Pinpoint the cell where the given text exists, returning its (X, Y) midpoint coordinate. 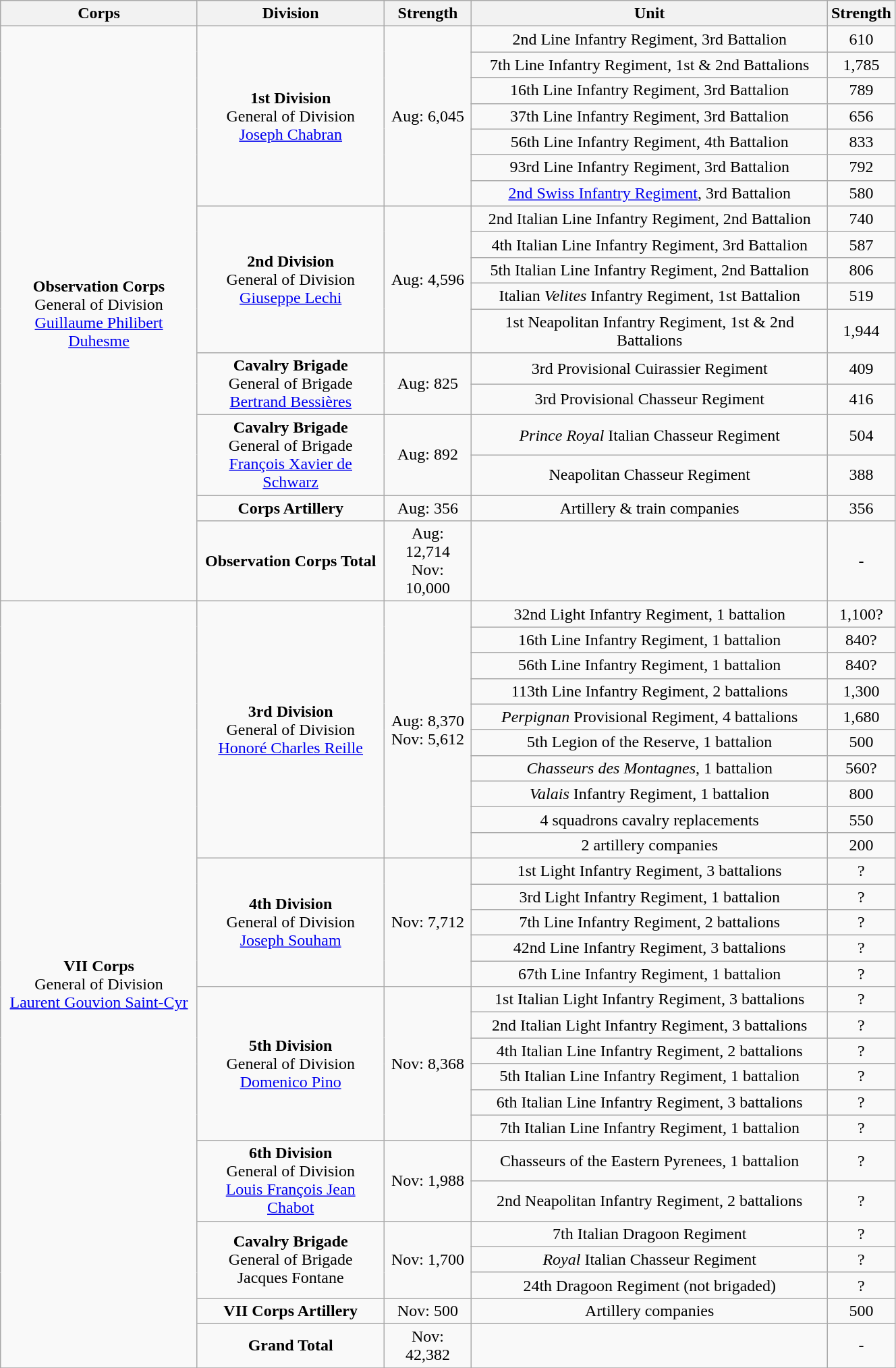
Grand Total (290, 1346)
Nov: 7,712 (428, 922)
56th Line Infantry Regiment, 1 battalion (649, 665)
Division (290, 13)
Cavalry BrigadeGeneral of BrigadeJacques Fontane (290, 1259)
2nd Line Infantry Regiment, 3rd Battalion (649, 39)
113th Line Infantry Regiment, 2 battalions (649, 691)
2nd Italian Light Infantry Regiment, 3 battalions (649, 1025)
37th Line Infantry Regiment, 3rd Battalion (649, 116)
5th Italian Line Infantry Regiment, 2nd Battalion (649, 270)
5th DivisionGeneral of DivisionDomenico Pino (290, 1064)
1st Neapolitan Infantry Regiment, 1st & 2nd Battalions (649, 331)
Valais Infantry Regiment, 1 battalion (649, 794)
1,100? (861, 614)
580 (861, 193)
833 (861, 142)
388 (861, 475)
356 (861, 508)
3rd Provisional Cuirassier Regiment (649, 368)
550 (861, 819)
Cavalry BrigadeGeneral of BrigadeBertrand Bessières (290, 384)
416 (861, 400)
Prince Royal Italian Chasseur Regiment (649, 435)
Perpignan Provisional Regiment, 4 battalions (649, 717)
Cavalry BrigadeGeneral of BrigadeFrançois Xavier de Schwarz (290, 455)
7th Line Infantry Regiment, 2 battalions (649, 923)
3rd Provisional Chasseur Regiment (649, 400)
504 (861, 435)
Nov: 8,368 (428, 1064)
Corps (99, 13)
Aug: 356 (428, 508)
4th Italian Line Infantry Regiment, 3rd Battalion (649, 244)
7th Italian Line Infantry Regiment, 1 battalion (649, 1128)
1,944 (861, 331)
Corps Artillery (290, 508)
656 (861, 116)
789 (861, 90)
1,785 (861, 65)
24th Dragoon Regiment (not brigaded) (649, 1285)
806 (861, 270)
792 (861, 167)
7th Italian Dragoon Regiment (649, 1234)
2nd DivisionGeneral of DivisionGiuseppe Lechi (290, 279)
1st DivisionGeneral of DivisionJoseph Chabran (290, 116)
Aug: 825 (428, 384)
800 (861, 794)
Observation Corps Total (290, 562)
2nd Italian Line Infantry Regiment, 2nd Battalion (649, 219)
Aug: 6,045 (428, 116)
16th Line Infantry Regiment, 1 battalion (649, 640)
Chasseurs des Montagnes, 1 battalion (649, 768)
67th Line Infantry Regiment, 1 battalion (649, 974)
Royal Italian Chasseur Regiment (649, 1259)
6th DivisionGeneral of DivisionLouis François Jean Chabot (290, 1181)
Italian Velites Infantry Regiment, 1st Battalion (649, 296)
1st Italian Light Infantry Regiment, 3 battalions (649, 1000)
Chasseurs of the Eastern Pyrenees, 1 battalion (649, 1161)
Nov: 1,988 (428, 1181)
2nd Neapolitan Infantry Regiment, 2 battalions (649, 1201)
5th Legion of the Reserve, 1 battalion (649, 742)
Aug: 12,714Nov: 10,000 (428, 562)
200 (861, 845)
519 (861, 296)
Nov: 500 (428, 1311)
Observation CorpsGeneral of DivisionGuillaume Philibert Duhesme (99, 314)
5th Italian Line Infantry Regiment, 1 battalion (649, 1076)
2nd Swiss Infantry Regiment, 3rd Battalion (649, 193)
Unit (649, 13)
Aug: 4,596 (428, 279)
3rd DivisionGeneral of DivisionHonoré Charles Reille (290, 730)
VII Corps Artillery (290, 1311)
560? (861, 768)
56th Line Infantry Regiment, 4th Battalion (649, 142)
93rd Line Infantry Regiment, 3rd Battalion (649, 167)
Nov: 1,700 (428, 1259)
587 (861, 244)
3rd Light Infantry Regiment, 1 battalion (649, 897)
1st Light Infantry Regiment, 3 battalions (649, 871)
Artillery companies (649, 1311)
4th Italian Line Infantry Regiment, 2 battalions (649, 1051)
6th Italian Line Infantry Regiment, 3 battalions (649, 1102)
409 (861, 368)
740 (861, 219)
4 squadrons cavalry replacements (649, 819)
Neapolitan Chasseur Regiment (649, 475)
1,300 (861, 691)
42nd Line Infantry Regiment, 3 battalions (649, 948)
4th DivisionGeneral of DivisionJoseph Souham (290, 922)
Aug: 892 (428, 455)
7th Line Infantry Regiment, 1st & 2nd Battalions (649, 65)
2 artillery companies (649, 845)
Artillery & train companies (649, 508)
16th Line Infantry Regiment, 3rd Battalion (649, 90)
Nov: 42,382 (428, 1346)
Aug: 8,370Nov: 5,612 (428, 730)
610 (861, 39)
1,680 (861, 717)
32nd Light Infantry Regiment, 1 battalion (649, 614)
VII CorpsGeneral of DivisionLaurent Gouvion Saint-Cyr (99, 985)
